Capture the cell that displays the provided text and extract its (x, y) central coordinate. 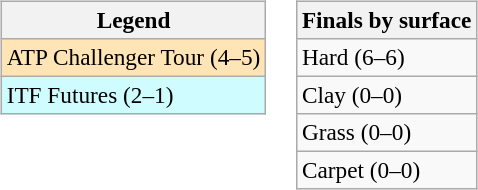
Legend (133, 20)
Clay (0–0) (387, 95)
Finals by surface (387, 20)
ITF Futures (2–1) (133, 95)
Hard (6–6) (387, 57)
Carpet (0–0) (387, 171)
ATP Challenger Tour (4–5) (133, 57)
Grass (0–0) (387, 133)
